Pinpoint the cell where the given text exists, returning its [X, Y] midpoint coordinate. 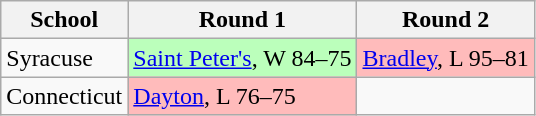
Syracuse [64, 58]
Dayton, L 76–75 [242, 96]
Connecticut [64, 96]
Round 2 [446, 20]
Round 1 [242, 20]
Bradley, L 95–81 [446, 58]
School [64, 20]
Saint Peter's, W 84–75 [242, 58]
